Provide the [x, y] coordinate of the cell's center where the given text is located.  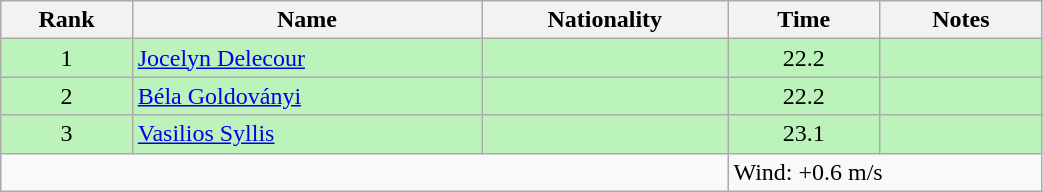
Wind: +0.6 m/s [885, 172]
23.1 [804, 134]
Name [306, 20]
Jocelyn Delecour [306, 58]
1 [66, 58]
Rank [66, 20]
Notes [961, 20]
3 [66, 134]
Vasilios Syllis [306, 134]
Béla Goldoványi [306, 96]
Time [804, 20]
Nationality [605, 20]
2 [66, 96]
